Determine the (X, Y) coordinate at the center of the cell enclosing the given text.  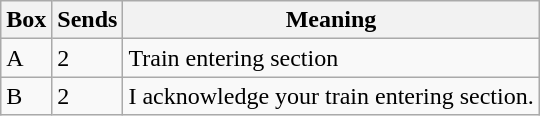
B (26, 96)
Sends (88, 20)
I acknowledge your train entering section. (331, 96)
A (26, 58)
Meaning (331, 20)
Box (26, 20)
Train entering section (331, 58)
